For the text-containing cell, return its midpoint in (x, y) coordinate format. 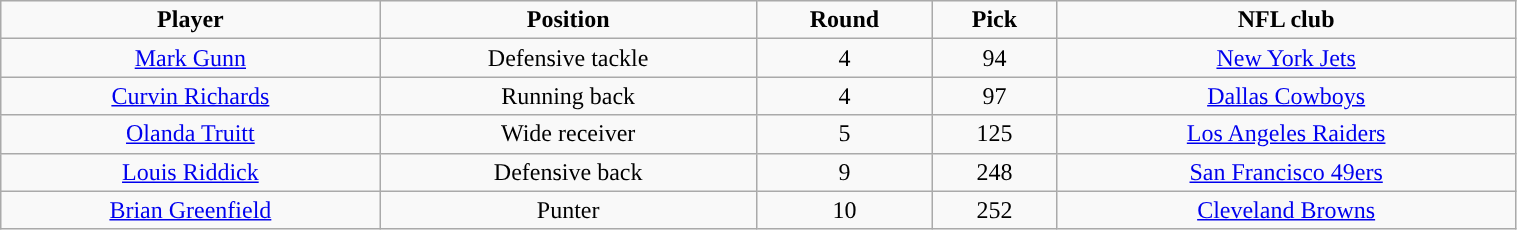
252 (995, 210)
Louis Riddick (190, 172)
Position (568, 20)
Defensive back (568, 172)
Punter (568, 210)
248 (995, 172)
New York Jets (1286, 58)
Brian Greenfield (190, 210)
Round (844, 20)
97 (995, 96)
Running back (568, 96)
125 (995, 134)
Mark Gunn (190, 58)
Cleveland Browns (1286, 210)
Pick (995, 20)
5 (844, 134)
NFL club (1286, 20)
Dallas Cowboys (1286, 96)
9 (844, 172)
94 (995, 58)
Player (190, 20)
Los Angeles Raiders (1286, 134)
Curvin Richards (190, 96)
Defensive tackle (568, 58)
Wide receiver (568, 134)
10 (844, 210)
San Francisco 49ers (1286, 172)
Olanda Truitt (190, 134)
